From the cell containing the given text, extract its center point as [x, y] coordinate. 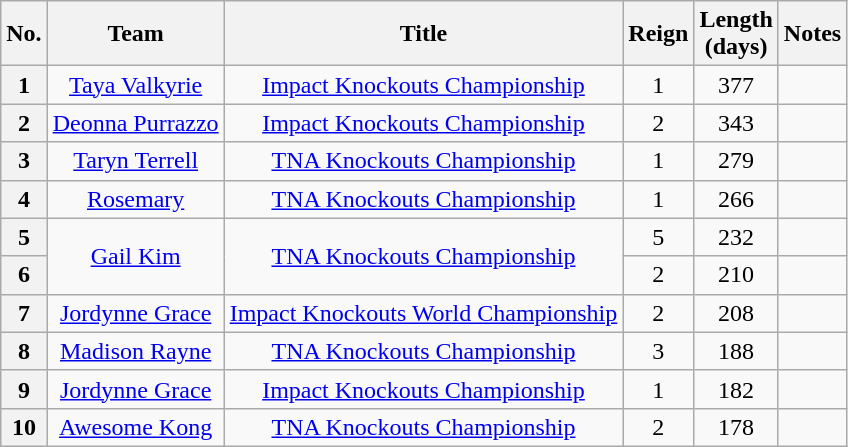
Deonna Purrazzo [136, 123]
No. [24, 34]
279 [736, 161]
Reign [658, 34]
Length(days) [736, 34]
Notes [812, 34]
210 [736, 275]
Gail Kim [136, 256]
9 [24, 389]
6 [24, 275]
Taya Valkyrie [136, 85]
182 [736, 389]
343 [736, 123]
10 [24, 427]
377 [736, 85]
232 [736, 237]
188 [736, 351]
266 [736, 199]
Rosemary [136, 199]
178 [736, 427]
Impact Knockouts World Championship [424, 313]
208 [736, 313]
Team [136, 34]
Madison Rayne [136, 351]
8 [24, 351]
Title [424, 34]
4 [24, 199]
7 [24, 313]
Taryn Terrell [136, 161]
Awesome Kong [136, 427]
